Determine the (X, Y) coordinate at the center of the cell enclosing the given text.  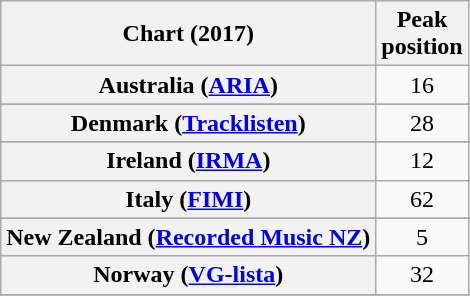
12 (422, 161)
Denmark (Tracklisten) (188, 123)
Peak position (422, 34)
Ireland (IRMA) (188, 161)
Chart (2017) (188, 34)
Italy (FIMI) (188, 199)
16 (422, 85)
28 (422, 123)
32 (422, 275)
New Zealand (Recorded Music NZ) (188, 237)
Norway (VG-lista) (188, 275)
62 (422, 199)
5 (422, 237)
Australia (ARIA) (188, 85)
